For the text-containing cell, return its midpoint in [x, y] coordinate format. 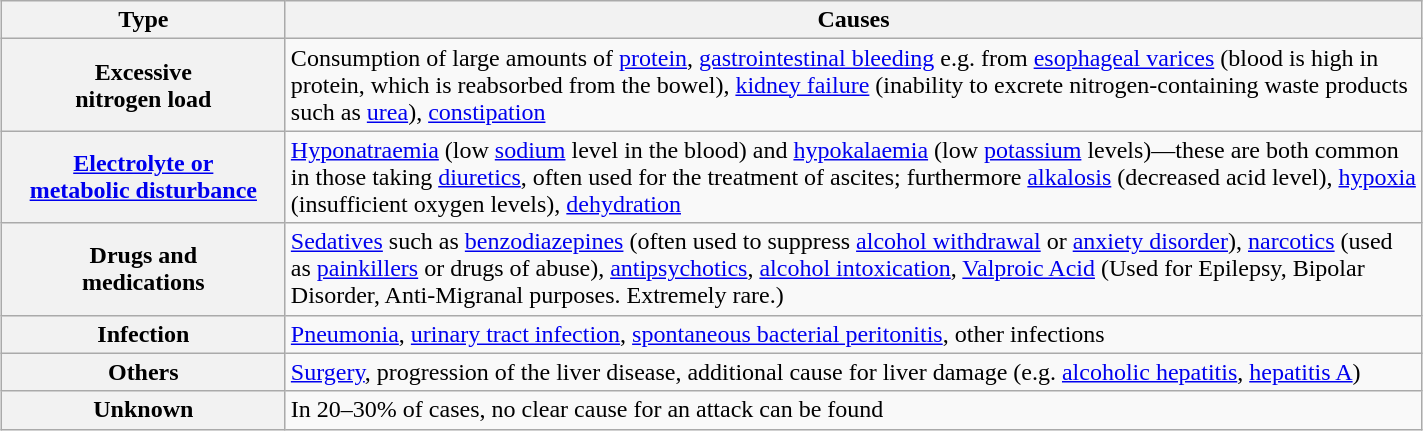
Pneumonia, urinary tract infection, spontaneous bacterial peritonitis, other infections [853, 334]
Drugs andmedications [143, 269]
In 20–30% of cases, no clear cause for an attack can be found [853, 410]
Surgery, progression of the liver disease, additional cause for liver damage (e.g. alcoholic hepatitis, hepatitis A) [853, 372]
Excessivenitrogen load [143, 85]
Electrolyte ormetabolic disturbance [143, 177]
Infection [143, 334]
Causes [853, 20]
Others [143, 372]
Unknown [143, 410]
Type [143, 20]
